Extract the (X, Y) coordinate from the center of the cell holding the provided text.  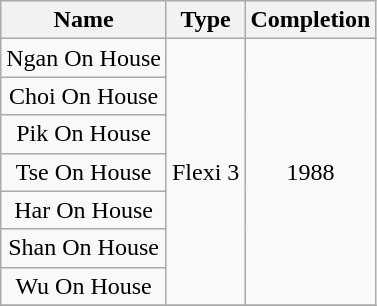
Ngan On House (84, 58)
Choi On House (84, 96)
Name (84, 20)
Type (205, 20)
Tse On House (84, 172)
Wu On House (84, 286)
Pik On House (84, 134)
Shan On House (84, 248)
Flexi 3 (205, 172)
Completion (310, 20)
1988 (310, 172)
Har On House (84, 210)
